Identify which cell holds the provided text, then report its (X, Y) central coordinate. 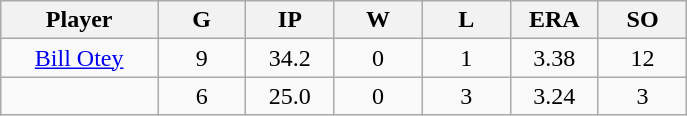
L (466, 20)
3.24 (554, 96)
Bill Otey (80, 58)
6 (202, 96)
12 (642, 58)
34.2 (290, 58)
Player (80, 20)
IP (290, 20)
1 (466, 58)
W (378, 20)
9 (202, 58)
SO (642, 20)
ERA (554, 20)
G (202, 20)
3.38 (554, 58)
25.0 (290, 96)
